Return (x, y) of the center of cell containing provided text 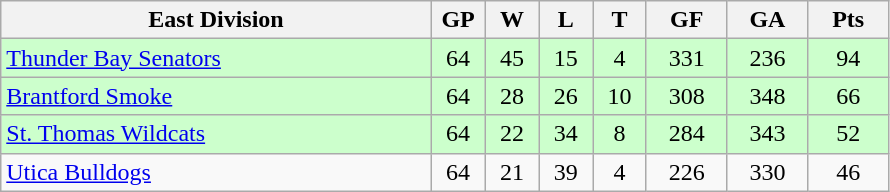
226 (686, 172)
Brantford Smoke (216, 96)
W (512, 20)
308 (686, 96)
284 (686, 134)
46 (848, 172)
331 (686, 58)
T (620, 20)
GA (768, 20)
330 (768, 172)
348 (768, 96)
94 (848, 58)
Pts (848, 20)
21 (512, 172)
East Division (216, 20)
45 (512, 58)
52 (848, 134)
8 (620, 134)
L (566, 20)
39 (566, 172)
26 (566, 96)
GP (458, 20)
Thunder Bay Senators (216, 58)
236 (768, 58)
343 (768, 134)
22 (512, 134)
Utica Bulldogs (216, 172)
GF (686, 20)
34 (566, 134)
15 (566, 58)
10 (620, 96)
66 (848, 96)
28 (512, 96)
St. Thomas Wildcats (216, 134)
